Return (x, y) of the center of cell containing provided text 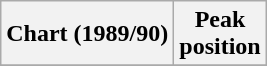
Peakposition (220, 34)
Chart (1989/90) (88, 34)
